Determine the (X, Y) coordinate at the center of the cell enclosing the given text.  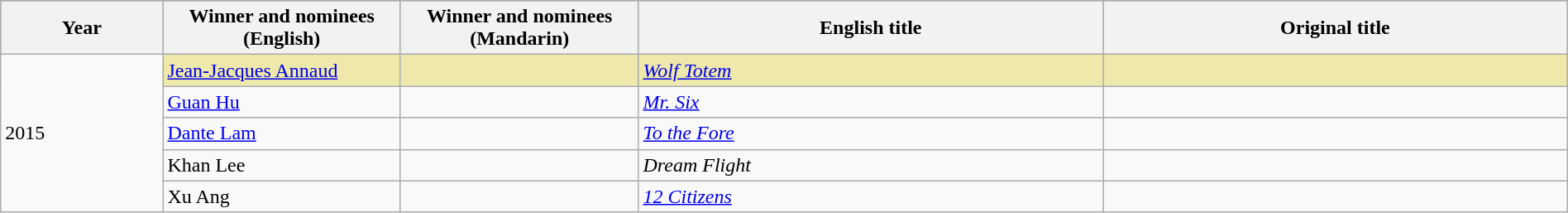
2015 (82, 133)
Dream Flight (871, 165)
Xu Ang (282, 196)
Guan Hu (282, 102)
English title (871, 28)
12 Citizens (871, 196)
Khan Lee (282, 165)
Winner and nominees(English) (282, 28)
Dante Lam (282, 133)
Year (82, 28)
Jean-Jacques Annaud (282, 70)
Winner and nominees(Mandarin) (519, 28)
Wolf Totem (871, 70)
Original title (1336, 28)
Mr. Six (871, 102)
To the Fore (871, 133)
